Extract the (x, y) coordinate from the center of the cell holding the provided text.  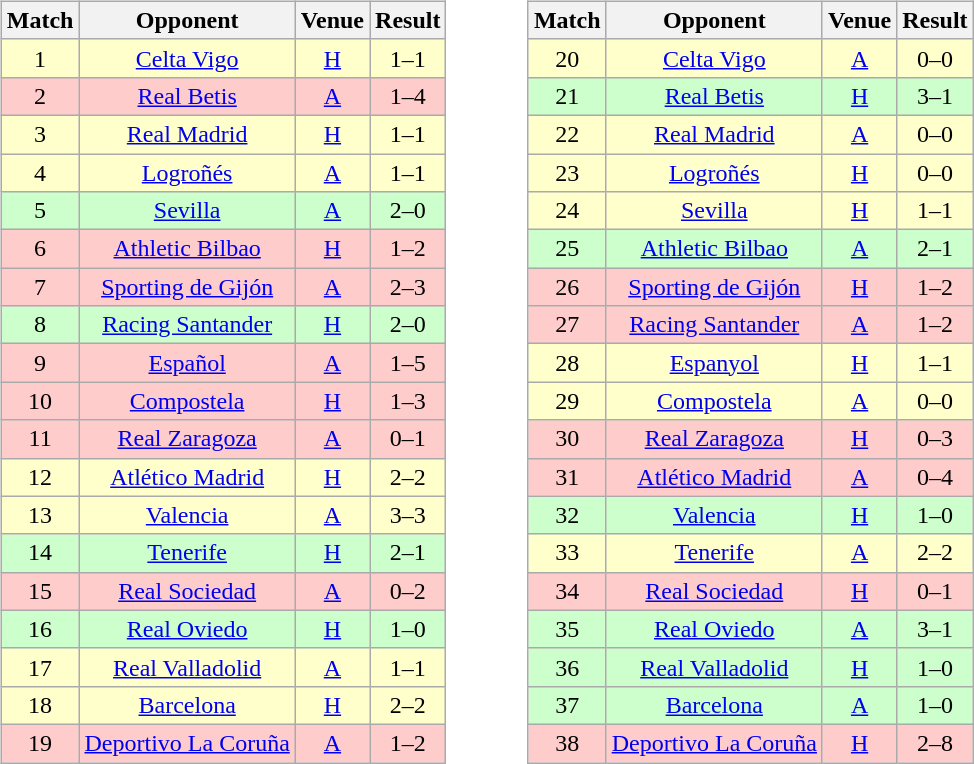
30 (567, 439)
Español (187, 363)
4 (40, 173)
35 (567, 629)
24 (567, 211)
27 (567, 325)
0–2 (408, 591)
19 (40, 743)
31 (567, 477)
2 (40, 96)
29 (567, 401)
15 (40, 591)
11 (40, 439)
16 (40, 629)
14 (40, 553)
3 (40, 134)
28 (567, 363)
Espanyol (714, 363)
23 (567, 173)
38 (567, 743)
5 (40, 211)
9 (40, 363)
7 (40, 287)
1 (40, 58)
22 (567, 134)
1–4 (408, 96)
10 (40, 401)
1–5 (408, 363)
0–3 (935, 439)
13 (40, 515)
0–4 (935, 477)
1–3 (408, 401)
2–8 (935, 743)
6 (40, 249)
33 (567, 553)
8 (40, 325)
34 (567, 591)
3–3 (408, 515)
21 (567, 96)
36 (567, 667)
32 (567, 515)
20 (567, 58)
12 (40, 477)
26 (567, 287)
2–3 (408, 287)
25 (567, 249)
17 (40, 667)
18 (40, 705)
37 (567, 705)
